For the text-containing cell, return its midpoint in (X, Y) coordinate format. 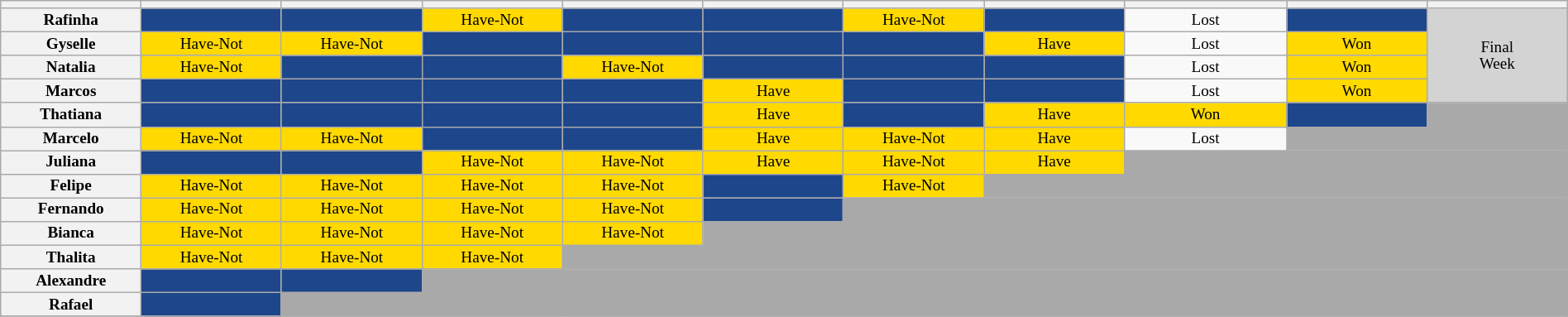
Thalita (71, 257)
Rafael (71, 305)
Felipe (71, 185)
Natalia (71, 68)
FinalWeek (1497, 56)
Juliana (71, 162)
Marcos (71, 91)
Fernando (71, 210)
Marcelo (71, 139)
Gyselle (71, 43)
Alexandre (71, 281)
Bianca (71, 233)
Rafinha (71, 20)
Thatiana (71, 114)
